Capture the cell that displays the provided text and extract its [x, y] central coordinate. 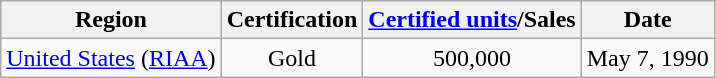
500,000 [472, 58]
Region [111, 20]
Certification [292, 20]
United States (RIAA) [111, 58]
Date [648, 20]
Gold [292, 58]
Certified units/Sales [472, 20]
May 7, 1990 [648, 58]
